Determine the [X, Y] coordinate at the center of the cell enclosing the given text.  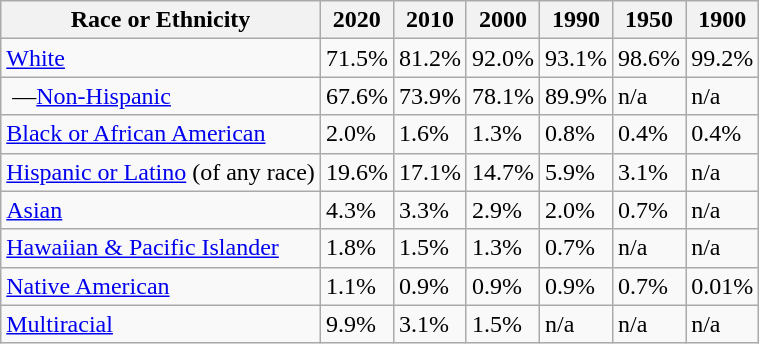
White [161, 58]
99.2% [722, 58]
14.7% [502, 172]
92.0% [502, 58]
0.01% [722, 286]
19.6% [356, 172]
93.1% [576, 58]
98.6% [650, 58]
Race or Ethnicity [161, 20]
2010 [430, 20]
Hispanic or Latino (of any race) [161, 172]
1990 [576, 20]
1.1% [356, 286]
4.3% [356, 210]
67.6% [356, 96]
89.9% [576, 96]
2020 [356, 20]
1.6% [430, 134]
Multiracial [161, 324]
Native American [161, 286]
1900 [722, 20]
3.3% [430, 210]
Asian [161, 210]
1950 [650, 20]
1.8% [356, 248]
9.9% [356, 324]
2.9% [502, 210]
Hawaiian & Pacific Islander [161, 248]
71.5% [356, 58]
17.1% [430, 172]
73.9% [430, 96]
2000 [502, 20]
—Non-Hispanic [161, 96]
Black or African American [161, 134]
78.1% [502, 96]
5.9% [576, 172]
81.2% [430, 58]
0.8% [576, 134]
